Scan for the cell matching the given text and deliver its (X, Y) coordinate at center. 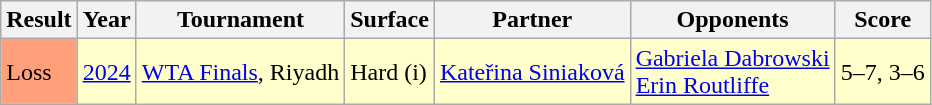
Opponents (732, 20)
2024 (106, 72)
WTA Finals, Riyadh (240, 72)
Gabriela Dabrowski Erin Routliffe (732, 72)
5–7, 3–6 (882, 72)
Year (106, 20)
Score (882, 20)
Surface (390, 20)
Hard (i) (390, 72)
Loss (39, 72)
Kateřina Siniaková (532, 72)
Partner (532, 20)
Result (39, 20)
Tournament (240, 20)
